Extract the [X, Y] coordinate from the center of the cell holding the provided text.  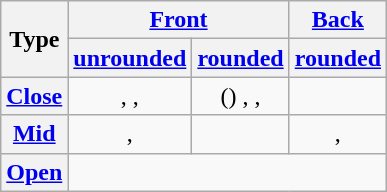
, , [130, 96]
() , , [240, 96]
Type [34, 39]
Mid [34, 134]
unrounded [130, 58]
Close [34, 96]
Back [338, 20]
Front [178, 20]
Open [34, 172]
